Capture the cell that displays the provided text and extract its [X, Y] central coordinate. 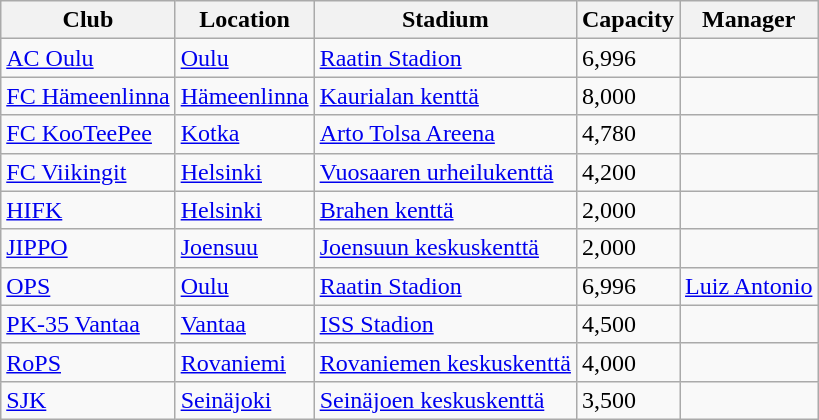
AC Oulu [88, 58]
4,200 [628, 172]
SJK [88, 400]
FC Viikingit [88, 172]
OPS [88, 286]
Manager [749, 20]
FC Hämeenlinna [88, 96]
Seinäjoki [244, 400]
4,000 [628, 362]
Seinäjoen keskuskenttä [445, 400]
Stadium [445, 20]
PK-35 Vantaa [88, 324]
Rovaniemi [244, 362]
Luiz Antonio [749, 286]
4,500 [628, 324]
Kaurialan kenttä [445, 96]
ISS Stadion [445, 324]
Joensuu [244, 248]
HIFK [88, 210]
Vantaa [244, 324]
Joensuun keskuskenttä [445, 248]
RoPS [88, 362]
Hämeenlinna [244, 96]
Kotka [244, 134]
Capacity [628, 20]
Vuosaaren urheilukenttä [445, 172]
3,500 [628, 400]
FC KooTeePee [88, 134]
Location [244, 20]
Rovaniemen keskuskenttä [445, 362]
Arto Tolsa Areena [445, 134]
4,780 [628, 134]
JIPPO [88, 248]
Brahen kenttä [445, 210]
8,000 [628, 96]
Club [88, 20]
